Detect which cell encompasses the target text, then output its (X, Y) center coordinate. 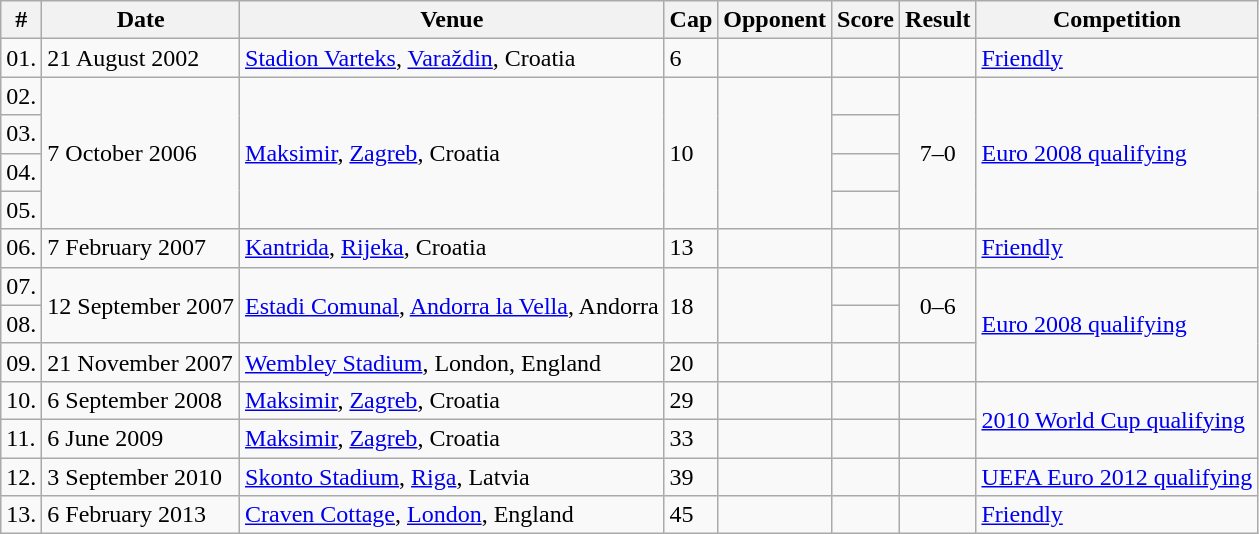
08. (22, 324)
6 June 2009 (141, 438)
2010 World Cup qualifying (1117, 419)
7 October 2006 (141, 153)
7–0 (938, 153)
02. (22, 96)
Kantrida, Rijeka, Croatia (452, 248)
20 (691, 362)
21 August 2002 (141, 58)
01. (22, 58)
29 (691, 400)
7 February 2007 (141, 248)
Wembley Stadium, London, England (452, 362)
45 (691, 515)
Craven Cottage, London, England (452, 515)
3 September 2010 (141, 477)
09. (22, 362)
04. (22, 172)
6 February 2013 (141, 515)
Stadion Varteks, Varaždin, Croatia (452, 58)
6 September 2008 (141, 400)
07. (22, 286)
Competition (1117, 20)
Skonto Stadium, Riga, Latvia (452, 477)
21 November 2007 (141, 362)
Date (141, 20)
13 (691, 248)
12. (22, 477)
05. (22, 210)
Venue (452, 20)
10 (691, 153)
18 (691, 305)
# (22, 20)
UEFA Euro 2012 qualifying (1117, 477)
Estadi Comunal, Andorra la Vella, Andorra (452, 305)
Cap (691, 20)
6 (691, 58)
Score (866, 20)
11. (22, 438)
0–6 (938, 305)
33 (691, 438)
Opponent (775, 20)
03. (22, 134)
12 September 2007 (141, 305)
06. (22, 248)
39 (691, 477)
13. (22, 515)
10. (22, 400)
Result (938, 20)
